Find where the given text appears and provide that cell's center as [x, y] coordinate. 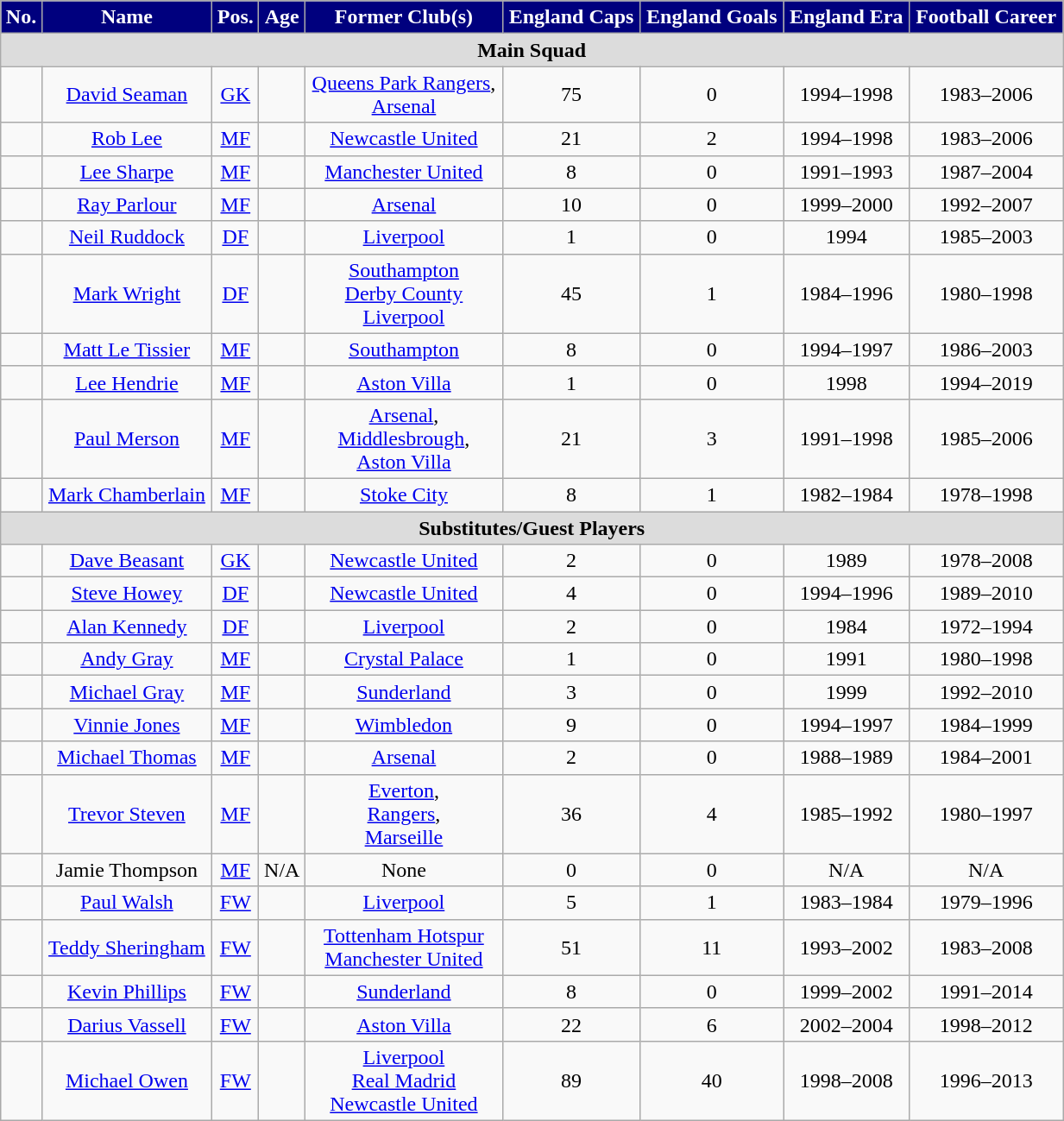
1984 [847, 627]
Michael Owen [126, 1080]
Queens Park Rangers, Arsenal [404, 95]
None [404, 870]
Ray Parlour [126, 205]
1991 [847, 659]
1994 [847, 237]
1986–2003 [986, 350]
Pos. [236, 17]
Substitutes/Guest Players [532, 527]
Vinnie Jones [126, 725]
Tottenham Hotspur Manchester United [404, 948]
Kevin Phillips [126, 992]
1996–2013 [986, 1080]
Michael Gray [126, 692]
Alan Kennedy [126, 627]
Matt Le Tissier [126, 350]
Liverpool Real Madrid Newcastle United [404, 1080]
Teddy Sheringham [126, 948]
1979–1996 [986, 903]
22 [571, 1024]
Crystal Palace [404, 659]
10 [571, 205]
Steve Howey [126, 594]
Everton, Rangers,Marseille [404, 814]
1984–2001 [986, 758]
1989 [847, 561]
1989–2010 [986, 594]
1999–2002 [847, 992]
75 [571, 95]
1993–2002 [847, 948]
Andy Gray [126, 659]
Paul Walsh [126, 903]
David Seaman [126, 95]
Trevor Steven [126, 814]
1985–1992 [847, 814]
Age [282, 17]
Name [126, 17]
Manchester United [404, 172]
1994–1996 [847, 594]
Football Career [986, 17]
Wimbledon [404, 725]
Mark Wright [126, 293]
Lee Hendrie [126, 382]
1994–2019 [986, 382]
1988–1989 [847, 758]
Main Squad [532, 50]
45 [571, 293]
1980–1997 [986, 814]
Michael Thomas [126, 758]
1998–2008 [847, 1080]
1991–1993 [847, 172]
6 [712, 1024]
Stoke City [404, 494]
36 [571, 814]
40 [712, 1080]
1991–2014 [986, 992]
SouthamptonDerby CountyLiverpool [404, 293]
1978–1998 [986, 494]
51 [571, 948]
1985–2006 [986, 438]
England Goals [712, 17]
No. [21, 17]
1984–1999 [986, 725]
1998 [847, 382]
Dave Beasant [126, 561]
1992–2010 [986, 692]
1992–2007 [986, 205]
Arsenal, Middlesbrough, Aston Villa [404, 438]
5 [571, 903]
Darius Vassell [126, 1024]
1983–2008 [986, 948]
Rob Lee [126, 139]
Mark Chamberlain [126, 494]
Neil Ruddock [126, 237]
9 [571, 725]
2002–2004 [847, 1024]
1999 [847, 692]
1983–1984 [847, 903]
1998–2012 [986, 1024]
England Caps [571, 17]
Southampton [404, 350]
1982–1984 [847, 494]
England Era [847, 17]
11 [712, 948]
Lee Sharpe [126, 172]
1984–1996 [847, 293]
Former Club(s) [404, 17]
1991–1998 [847, 438]
1987–2004 [986, 172]
1985–2003 [986, 237]
1999–2000 [847, 205]
89 [571, 1080]
Paul Merson [126, 438]
1978–2008 [986, 561]
1972–1994 [986, 627]
Jamie Thompson [126, 870]
